Capture the cell that displays the provided text and extract its [X, Y] central coordinate. 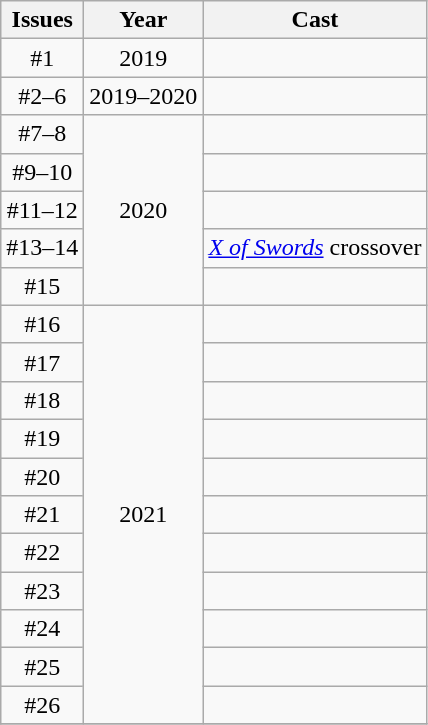
2020 [144, 210]
#13–14 [42, 248]
#9–10 [42, 172]
#11–12 [42, 210]
#22 [42, 553]
#21 [42, 515]
#1 [42, 58]
2019–2020 [144, 96]
2019 [144, 58]
Cast [315, 20]
#16 [42, 324]
#7–8 [42, 134]
#24 [42, 629]
#25 [42, 667]
#17 [42, 362]
2021 [144, 514]
#18 [42, 400]
#19 [42, 438]
Year [144, 20]
#2–6 [42, 96]
#26 [42, 705]
X of Swords crossover [315, 248]
#15 [42, 286]
#20 [42, 477]
#23 [42, 591]
Issues [42, 20]
